For the text-containing cell, return its midpoint in (x, y) coordinate format. 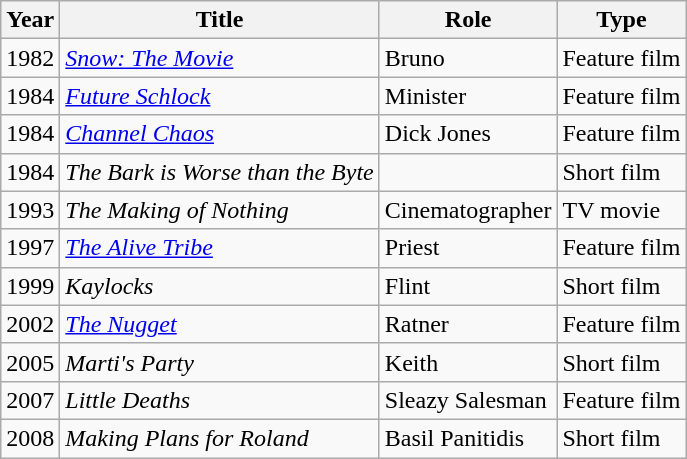
The Nugget (220, 324)
Making Plans for Roland (220, 438)
The Bark is Worse than the Byte (220, 172)
2008 (30, 438)
The Alive Tribe (220, 248)
Bruno (468, 58)
Sleazy Salesman (468, 400)
Little Deaths (220, 400)
1993 (30, 210)
Future Schlock (220, 96)
Role (468, 20)
Snow: The Movie (220, 58)
Keith (468, 362)
Minister (468, 96)
Priest (468, 248)
Channel Chaos (220, 134)
2007 (30, 400)
Dick Jones (468, 134)
Kaylocks (220, 286)
2002 (30, 324)
1999 (30, 286)
Ratner (468, 324)
TV movie (622, 210)
Flint (468, 286)
Cinematographer (468, 210)
Year (30, 20)
1982 (30, 58)
Title (220, 20)
The Making of Nothing (220, 210)
1997 (30, 248)
Marti's Party (220, 362)
2005 (30, 362)
Type (622, 20)
Basil Panitidis (468, 438)
